From the cell containing the given text, extract its center point as [x, y] coordinate. 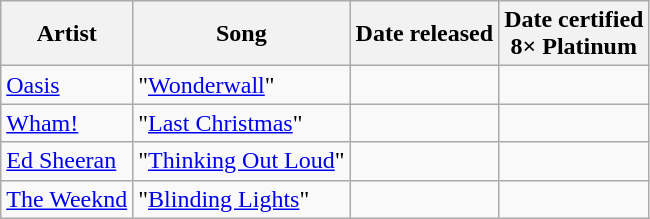
"Last Christmas" [242, 123]
Oasis [67, 85]
Date certified8× Platinum [574, 34]
Ed Sheeran [67, 161]
"Wonderwall" [242, 85]
Date released [424, 34]
Wham! [67, 123]
"Blinding Lights" [242, 199]
Artist [67, 34]
"Thinking Out Loud" [242, 161]
The Weeknd [67, 199]
Song [242, 34]
